For the text-containing cell, return its midpoint in [x, y] coordinate format. 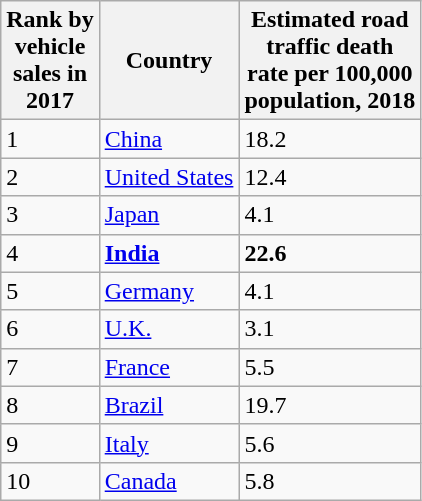
5.8 [330, 481]
Rank byvehiclesales in2017 [50, 60]
Germany [169, 291]
22.6 [330, 253]
China [169, 139]
9 [50, 443]
India [169, 253]
7 [50, 367]
Italy [169, 443]
6 [50, 329]
8 [50, 405]
12.4 [330, 177]
Brazil [169, 405]
4 [50, 253]
1 [50, 139]
France [169, 367]
5.6 [330, 443]
3.1 [330, 329]
5.5 [330, 367]
Canada [169, 481]
10 [50, 481]
United States [169, 177]
18.2 [330, 139]
3 [50, 215]
U.K. [169, 329]
2 [50, 177]
Japan [169, 215]
19.7 [330, 405]
Estimated roadtraffic deathrate per 100,000population, 2018 [330, 60]
5 [50, 291]
Country [169, 60]
